Provide the [X, Y] coordinate of the cell's center where the given text is located.  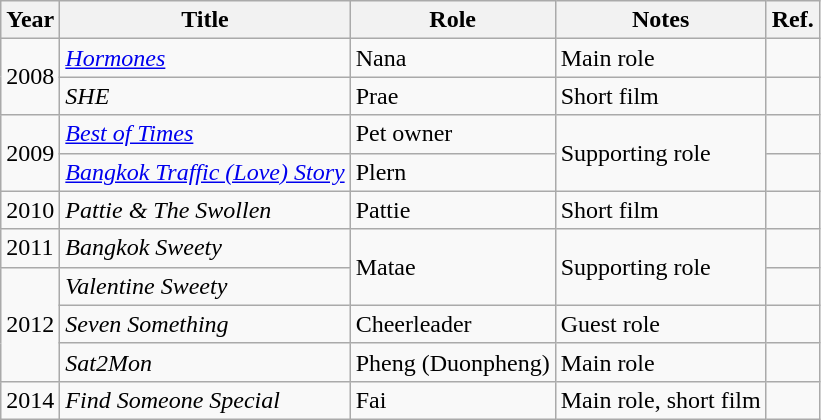
Hormones [205, 58]
Prae [452, 96]
Pheng (Duonpheng) [452, 362]
Pattie [452, 210]
Bangkok Traffic (Love) Story [205, 172]
Find Someone Special [205, 400]
Pet owner [452, 134]
Pattie & The Swollen [205, 210]
Guest role [660, 324]
Cheerleader [452, 324]
Seven Something [205, 324]
Bangkok Sweety [205, 248]
SHE [205, 96]
2012 [30, 324]
Role [452, 20]
Valentine Sweety [205, 286]
Matae [452, 267]
Notes [660, 20]
Plern [452, 172]
2009 [30, 153]
Main role, short film [660, 400]
Best of Times [205, 134]
Title [205, 20]
Nana [452, 58]
Sat2Mon [205, 362]
2008 [30, 77]
2010 [30, 210]
Ref. [792, 20]
2011 [30, 248]
Fai [452, 400]
Year [30, 20]
2014 [30, 400]
